Extract the [x, y] coordinate from the center of the cell holding the provided text.  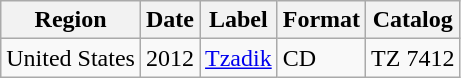
Date [170, 20]
Catalog [413, 20]
United States [71, 58]
TZ 7412 [413, 58]
Tzadik [239, 58]
Region [71, 20]
Label [239, 20]
2012 [170, 58]
CD [321, 58]
Format [321, 20]
